Pinpoint the cell where the given text exists, returning its [X, Y] midpoint coordinate. 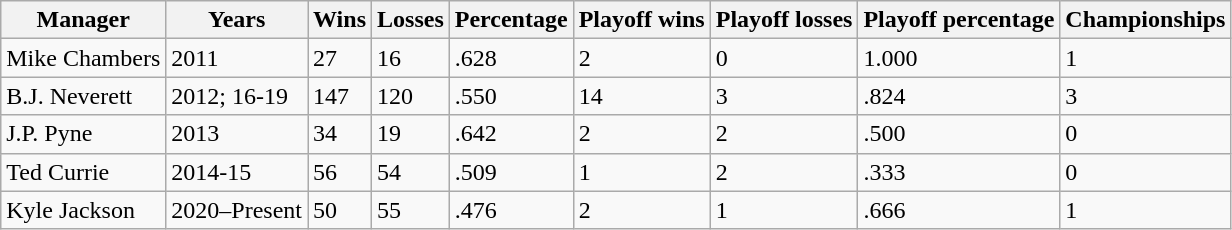
.333 [959, 172]
14 [642, 96]
Manager [84, 20]
2014-15 [237, 172]
19 [411, 134]
147 [340, 96]
.642 [511, 134]
1.000 [959, 58]
Ted Currie [84, 172]
Mike Chambers [84, 58]
B.J. Neverett [84, 96]
.628 [511, 58]
56 [340, 172]
Kyle Jackson [84, 210]
.550 [511, 96]
Championships [1146, 20]
Percentage [511, 20]
2012; 16-19 [237, 96]
Years [237, 20]
J.P. Pyne [84, 134]
2011 [237, 58]
Losses [411, 20]
Wins [340, 20]
2020–Present [237, 210]
50 [340, 210]
.824 [959, 96]
34 [340, 134]
.509 [511, 172]
.500 [959, 134]
.666 [959, 210]
.476 [511, 210]
54 [411, 172]
16 [411, 58]
120 [411, 96]
27 [340, 58]
Playoff percentage [959, 20]
55 [411, 210]
Playoff losses [784, 20]
2013 [237, 134]
Playoff wins [642, 20]
